Return the (x, y) coordinate for the center point of the cell that contains the specified text.  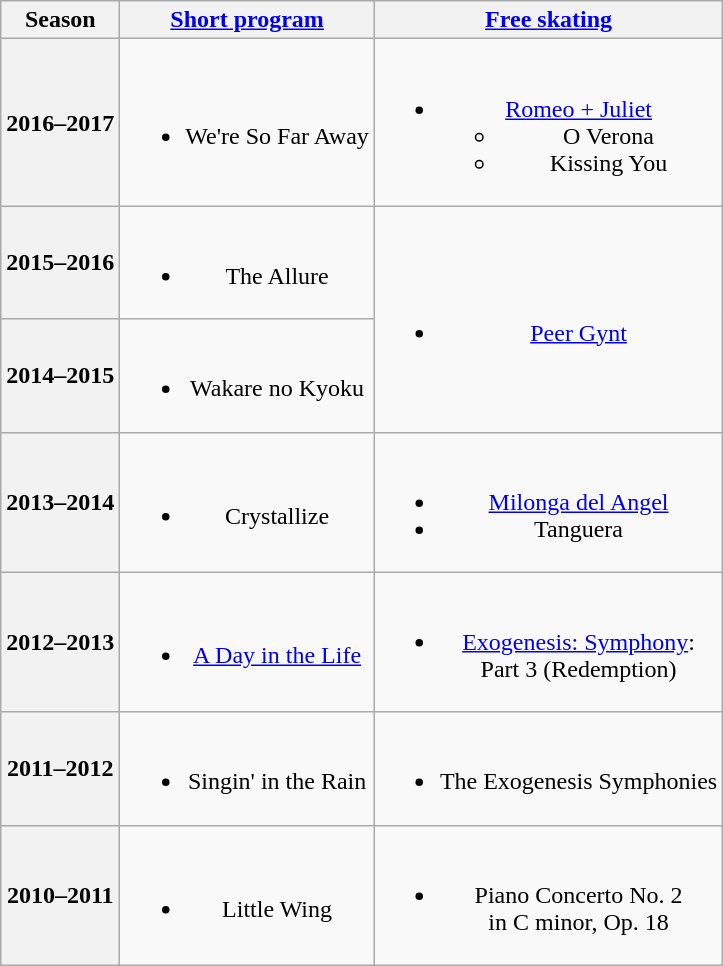
Crystallize (248, 502)
Piano Concerto No. 2 in C minor, Op. 18 (548, 895)
2010–2011 (60, 895)
Milonga del Angel Tanguera (548, 502)
Season (60, 20)
Free skating (548, 20)
2016–2017 (60, 122)
Little Wing (248, 895)
We're So Far Away (248, 122)
Short program (248, 20)
The Exogenesis Symphonies (548, 768)
A Day in the Life (248, 642)
Exogenesis: Symphony: Part 3 (Redemption) (548, 642)
The Allure (248, 262)
2014–2015 (60, 376)
Romeo + Juliet O VeronaKissing You (548, 122)
Singin' in the Rain (248, 768)
2012–2013 (60, 642)
2011–2012 (60, 768)
2013–2014 (60, 502)
Peer Gynt (548, 319)
2015–2016 (60, 262)
Wakare no Kyoku (248, 376)
